Extract the (X, Y) coordinate from the center of the cell holding the provided text.  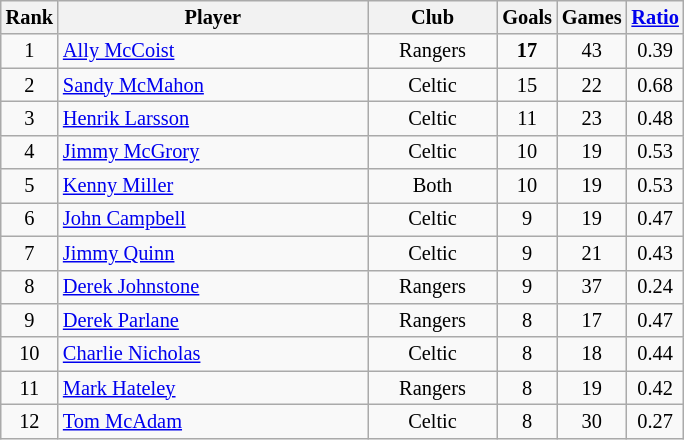
Kenny Miller (213, 186)
4 (30, 152)
23 (592, 118)
6 (30, 219)
Jimmy McGrory (213, 152)
Goals (527, 17)
Derek Johnstone (213, 287)
0.48 (656, 118)
Derek Parlane (213, 320)
0.27 (656, 421)
Both (433, 186)
Games (592, 17)
0.39 (656, 51)
Rank (30, 17)
Player (213, 17)
43 (592, 51)
2 (30, 85)
0.44 (656, 354)
Club (433, 17)
15 (527, 85)
Charlie Nicholas (213, 354)
Jimmy Quinn (213, 253)
Ally McCoist (213, 51)
5 (30, 186)
Tom McAdam (213, 421)
30 (592, 421)
Ratio (656, 17)
37 (592, 287)
0.43 (656, 253)
Henrik Larsson (213, 118)
0.42 (656, 388)
18 (592, 354)
22 (592, 85)
Sandy McMahon (213, 85)
7 (30, 253)
0.68 (656, 85)
21 (592, 253)
0.24 (656, 287)
1 (30, 51)
John Campbell (213, 219)
Mark Hateley (213, 388)
12 (30, 421)
3 (30, 118)
